Locate the cell with the specified text and output its [X, Y] center coordinate. 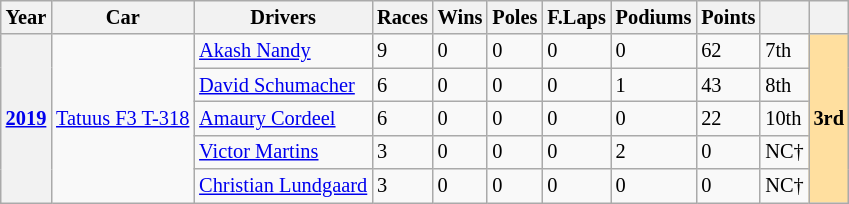
Car [122, 17]
Drivers [283, 17]
David Schumacher [283, 85]
Podiums [654, 17]
Victor Martins [283, 152]
8th [784, 85]
2019 [26, 118]
Tatuus F3 T-318 [122, 118]
3rd [829, 118]
Races [402, 17]
2 [654, 152]
10th [784, 118]
9 [402, 51]
Akash Nandy [283, 51]
7th [784, 51]
Poles [514, 17]
Points [728, 17]
Wins [460, 17]
Year [26, 17]
Amaury Cordeel [283, 118]
43 [728, 85]
62 [728, 51]
F.Laps [576, 17]
1 [654, 85]
22 [728, 118]
Christian Lundgaard [283, 186]
